Pinpoint the cell where the given text exists, returning its (x, y) midpoint coordinate. 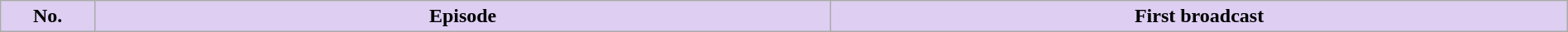
First broadcast (1199, 16)
No. (48, 16)
Episode (462, 16)
